Find where the given text appears and provide that cell's center as (x, y) coordinate. 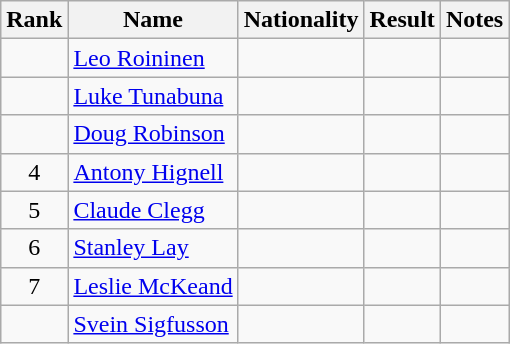
Rank (34, 20)
Antony Hignell (153, 172)
Doug Robinson (153, 134)
Name (153, 20)
6 (34, 248)
Nationality (301, 20)
Svein Sigfusson (153, 324)
Claude Clegg (153, 210)
Leslie McKeand (153, 286)
Notes (474, 20)
5 (34, 210)
Result (402, 20)
Stanley Lay (153, 248)
Leo Roininen (153, 58)
7 (34, 286)
4 (34, 172)
Luke Tunabuna (153, 96)
